Locate the cell with the specified text and output its (X, Y) center coordinate. 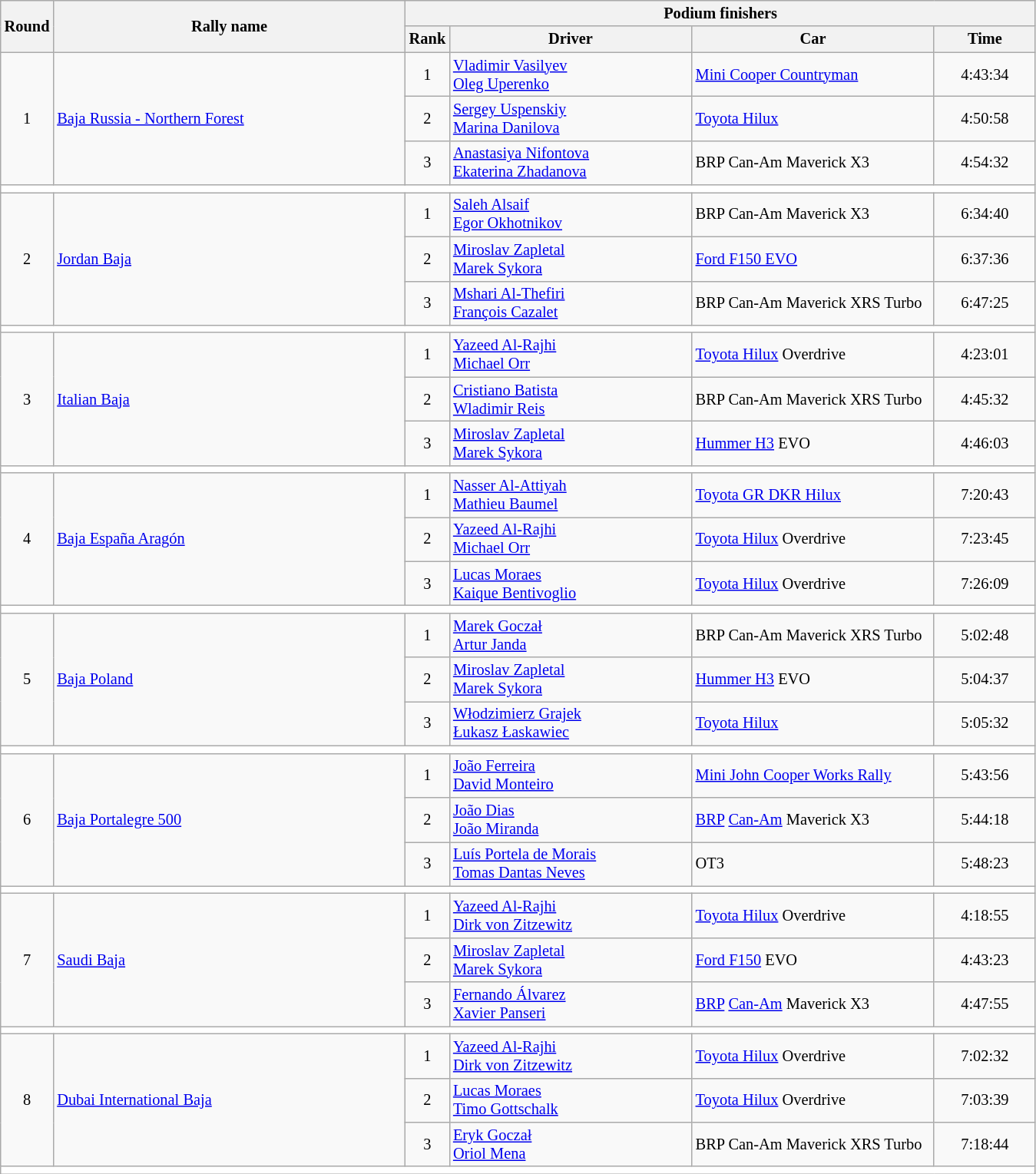
Luís Portela de Morais Tomas Dantas Neves (571, 864)
4:43:34 (985, 74)
6 (28, 820)
Baja Poland (229, 679)
Time (985, 39)
Saleh Alsaif Egor Okhotnikov (571, 214)
4:54:32 (985, 163)
Vladimir Vasilyev Oleg Uperenko (571, 74)
Fernando Álvarez Xavier Panseri (571, 1004)
5:04:37 (985, 680)
Marek Goczał Artur Janda (571, 635)
Toyota GR DKR Hilux (813, 495)
7 (28, 960)
OT3 (813, 864)
Cristiano Batista Wladimir Reis (571, 399)
Mini Cooper Countryman (813, 74)
4:46:03 (985, 443)
7:18:44 (985, 1144)
Sergey Uspenskiy Marina Danilova (571, 118)
Mshari Al-Thefiri François Cazalet (571, 303)
4 (28, 539)
7:23:45 (985, 539)
Baja Russia - Northern Forest (229, 118)
Włodzimierz Grajek Łukasz Łaskawiec (571, 723)
Driver (571, 39)
Saudi Baja (229, 960)
5 (28, 679)
João Dias João Miranda (571, 819)
4:45:32 (985, 399)
Eryk Goczał Oriol Mena (571, 1144)
5:44:18 (985, 819)
Lucas Moraes Kaique Bentivoglio (571, 584)
4:50:58 (985, 118)
Anastasiya Nifontova Ekaterina Zhadanova (571, 163)
Round (28, 26)
Car (813, 39)
4:23:01 (985, 355)
4:18:55 (985, 915)
Podium finishers (720, 13)
5:02:48 (985, 635)
5:05:32 (985, 723)
Rank (427, 39)
4:47:55 (985, 1004)
Mini John Cooper Works Rally (813, 776)
Dubai International Baja (229, 1100)
Baja Portalegre 500 (229, 820)
7:26:09 (985, 584)
6:37:36 (985, 259)
Baja España Aragón (229, 539)
João Ferreira David Monteiro (571, 776)
4:43:23 (985, 960)
Jordan Baja (229, 258)
5:43:56 (985, 776)
Lucas Moraes Timo Gottschalk (571, 1100)
6:47:25 (985, 303)
8 (28, 1100)
Rally name (229, 26)
5:48:23 (985, 864)
7:03:39 (985, 1100)
7:02:32 (985, 1056)
Italian Baja (229, 399)
7:20:43 (985, 495)
Nasser Al-Attiyah Mathieu Baumel (571, 495)
6:34:40 (985, 214)
